Capture the cell that displays the provided text and extract its (x, y) central coordinate. 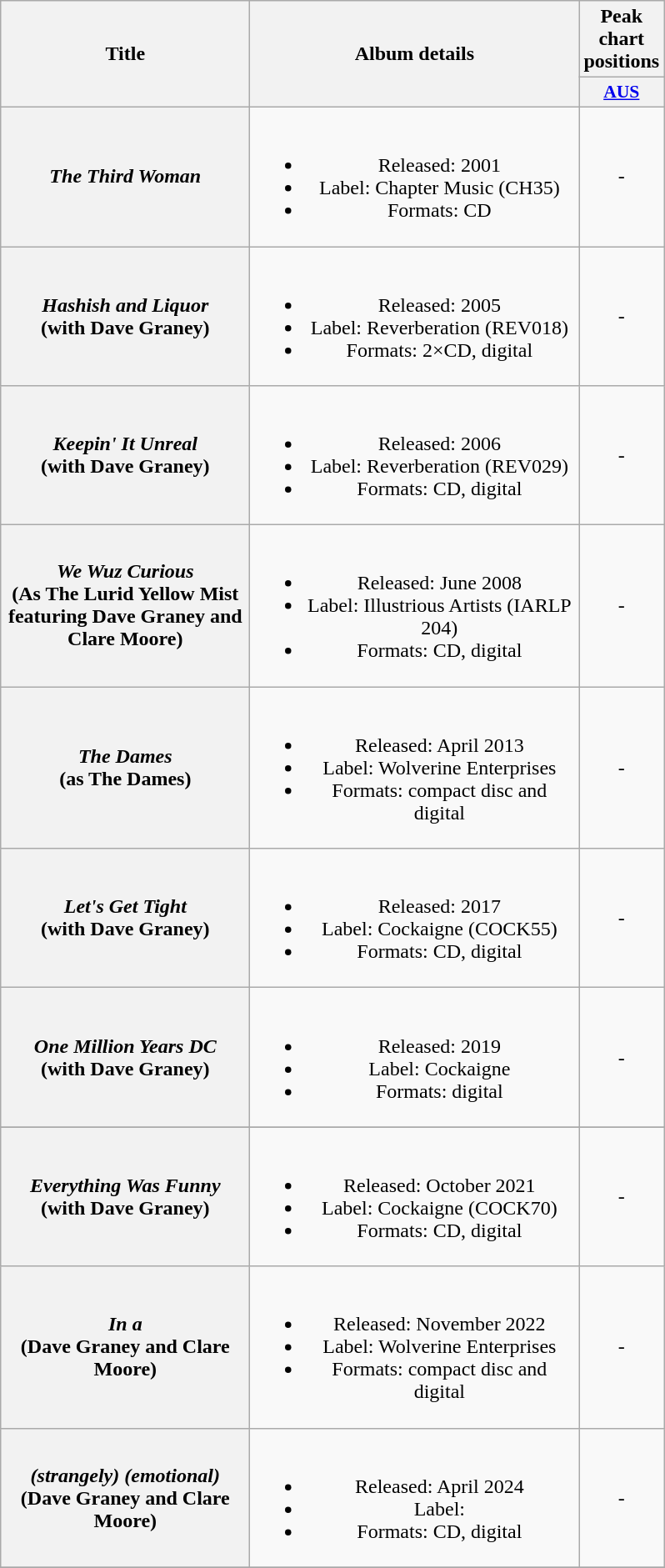
Released: June 2008Label: Illustrious Artists (IARLP 204)Formats: CD, digital (415, 606)
Released: April 2024Label:Formats: CD, digital (415, 1497)
Hashish and Liquor (with Dave Graney) (125, 317)
Released: 2006Label: Reverberation (REV029)Formats: CD, digital (415, 455)
Everything Was Funny (with Dave Graney) (125, 1197)
The Third Woman (125, 177)
In a (Dave Graney and Clare Moore) (125, 1347)
Released: 2005Label: Reverberation (REV018)Formats: 2×CD, digital (415, 317)
Peak chart positions (622, 39)
We Wuz Curious (As The Lurid Yellow Mist featuring Dave Graney and Clare Moore) (125, 606)
Released: 2019Label: CockaigneFormats: digital (415, 1057)
Released: November 2022Label: Wolverine EnterprisesFormats: compact disc and digital (415, 1347)
Title (125, 54)
Released: 2001Label: Chapter Music (CH35)Formats: CD (415, 177)
(strangely) (emotional) (Dave Graney and Clare Moore) (125, 1497)
Album details (415, 54)
One Million Years DC (with Dave Graney) (125, 1057)
Released: 2017Label: Cockaigne (COCK55)Formats: CD, digital (415, 919)
Let's Get Tight (with Dave Graney) (125, 919)
Released: April 2013Label: Wolverine EnterprisesFormats: compact disc and digital (415, 768)
AUS (622, 93)
The Dames (as The Dames) (125, 768)
Released: October 2021Label: Cockaigne (COCK70)Formats: CD, digital (415, 1197)
Keepin' It Unreal (with Dave Graney) (125, 455)
